From the cell containing the given text, extract its center point as [X, Y] coordinate. 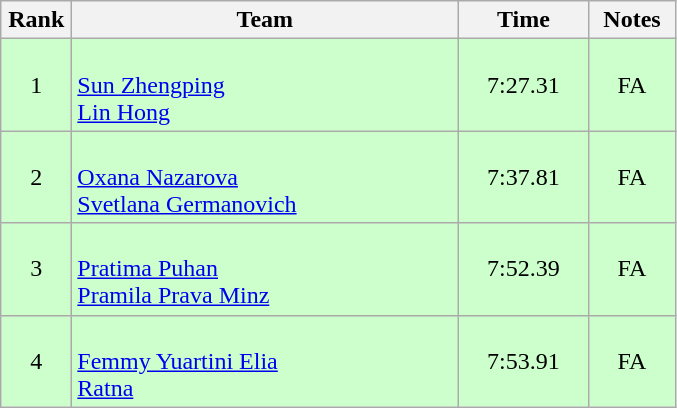
7:37.81 [524, 177]
7:52.39 [524, 269]
Sun ZhengpingLin Hong [265, 85]
2 [36, 177]
Time [524, 20]
Team [265, 20]
Femmy Yuartini EliaRatna [265, 361]
7:53.91 [524, 361]
7:27.31 [524, 85]
3 [36, 269]
Pratima PuhanPramila Prava Minz [265, 269]
1 [36, 85]
Oxana NazarovaSvetlana Germanovich [265, 177]
4 [36, 361]
Notes [632, 20]
Rank [36, 20]
